Scan for the cell matching the given text and deliver its [X, Y] coordinate at center. 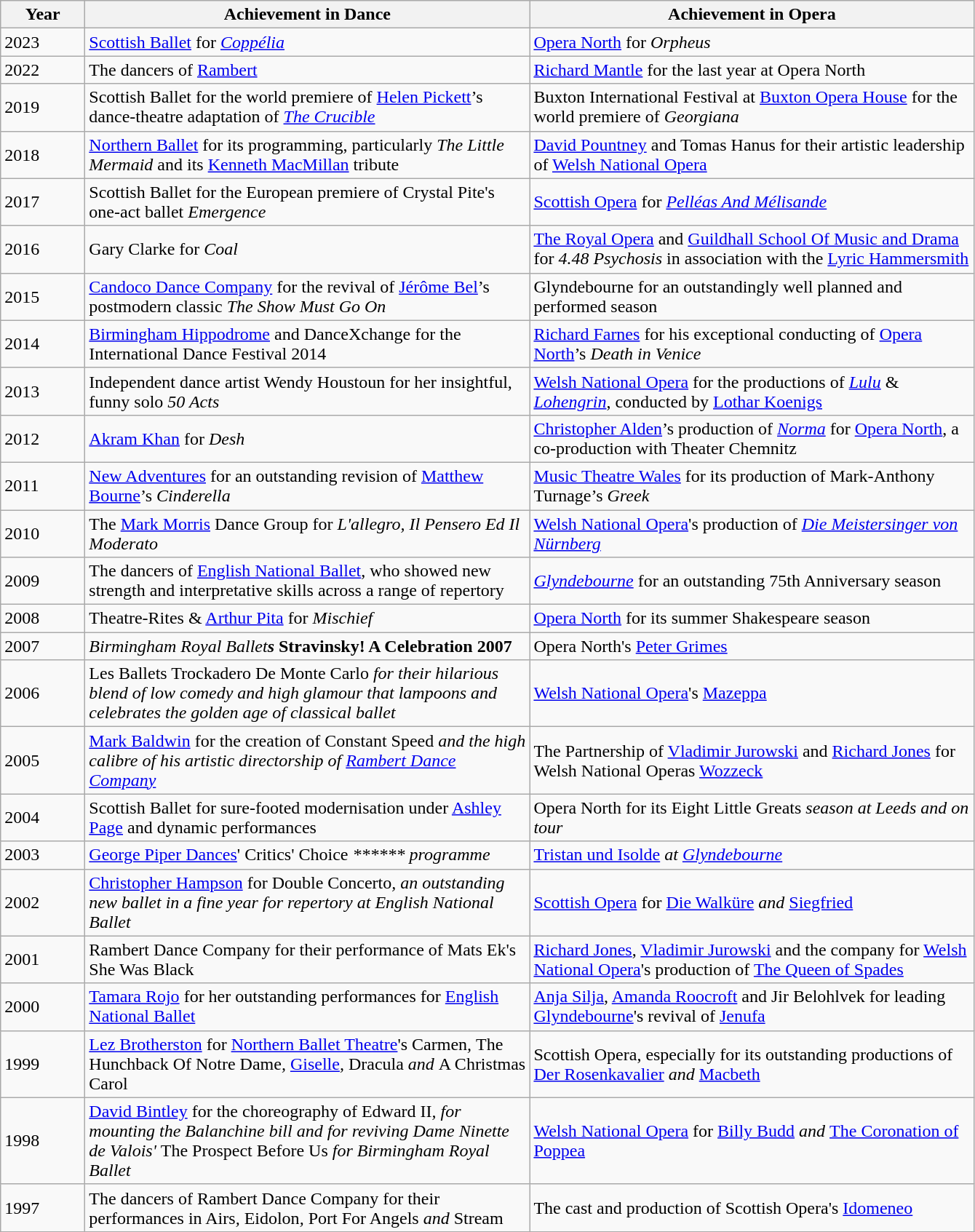
2014 [43, 343]
Buxton International Festival at Buxton Opera House for the world premiere of Georgiana [752, 108]
2009 [43, 581]
Welsh National Opera for the productions of Lulu & Lohengrin, conducted by Lothar Koenigs [752, 392]
Opera North's Peter Grimes [752, 646]
Scottish Opera for Die Walküre and Siegfried [752, 902]
Scottish Opera, especially for its outstanding productions of Der Rosenkavalier and Macbeth [752, 1064]
Lez Brotherston for Northern Ballet Theatre's Carmen, The Hunchback Of Notre Dame, Giselle, Dracula and A Christmas Carol [307, 1064]
Scottish Ballet for Coppélia [307, 42]
Opera North for its Eight Little Greats season at Leeds and on tour [752, 818]
Richard Jones, Vladimir Jurowski and the company for Welsh National Opera's production of The Queen of Spades [752, 959]
2000 [43, 1007]
Birmingham Royal Ballets Stravinsky! A Celebration 2007 [307, 646]
George Piper Dances' Critics' Choice ****** programme [307, 855]
2001 [43, 959]
Scottish Opera for Pelléas And Mélisande [752, 202]
2010 [43, 533]
2023 [43, 42]
Achievement in Dance [307, 15]
Glyndebourne for an outstandingly well planned and performed season [752, 297]
2006 [43, 694]
2022 [43, 70]
The dancers of Rambert Dance Company for their performances in Airs, Eidolon, Port For Angels and Stream [307, 1208]
2002 [43, 902]
Birmingham Hippodrome and DanceXchange for the International Dance Festival 2014 [307, 343]
Anja Silja, Amanda Roocroft and Jir Belohlvek for leading Glyndebourne's revival of Jenufa [752, 1007]
Scottish Ballet for sure-footed modernisation under Ashley Page and dynamic performances [307, 818]
The Partnership of Vladimir Jurowski and Richard Jones for Welsh National Operas Wozzeck [752, 760]
2011 [43, 486]
2013 [43, 392]
2016 [43, 249]
Welsh National Opera for Billy Budd and The Coronation of Poppea [752, 1141]
Scottish Ballet for the world premiere of Helen Pickett’s dance-theatre adaptation of The Crucible [307, 108]
The dancers of English National Ballet, who showed new strength and interpretative skills across a range of repertory [307, 581]
Theatre-Rites & Arthur Pita for Mischief [307, 619]
2005 [43, 760]
Independent dance artist Wendy Houstoun for her insightful, funny solo 50 Acts [307, 392]
2008 [43, 619]
2017 [43, 202]
Richard Mantle for the last year at Opera North [752, 70]
Northern Ballet for its programming, particularly The Little Mermaid and its Kenneth MacMillan tribute [307, 154]
Christopher Hampson for Double Concerto, an outstanding new ballet in a fine year for repertory at English National Ballet [307, 902]
Music Theatre Wales for its production of Mark-Anthony Turnage’s Greek [752, 486]
The Mark Morris Dance Group for L'allegro, Il Pensero Ed Il Moderato [307, 533]
Welsh National Opera's production of Die Meistersinger von Nürnberg [752, 533]
1999 [43, 1064]
Achievement in Opera [752, 15]
2012 [43, 438]
2015 [43, 297]
Welsh National Opera's Mazeppa [752, 694]
2007 [43, 646]
Tristan und Isolde at Glyndebourne [752, 855]
Tamara Rojo for her outstanding performances for English National Ballet [307, 1007]
Opera North for Orpheus [752, 42]
Richard Farnes for his exceptional conducting of Opera North’s Death in Venice [752, 343]
The dancers of Rambert [307, 70]
2018 [43, 154]
Rambert Dance Company for their performance of Mats Ek's She Was Black [307, 959]
2019 [43, 108]
Akram Khan for Desh [307, 438]
David Pountney and Tomas Hanus for their artistic leadership of Welsh National Opera [752, 154]
The Royal Opera and Guildhall School Of Music and Drama for 4.48 Psychosis in association with the Lyric Hammersmith [752, 249]
Mark Baldwin for the creation of Constant Speed and the high calibre of his artistic directorship of Rambert Dance Company [307, 760]
The cast and production of Scottish Opera's Idomeneo [752, 1208]
Christopher Alden’s production of Norma for Opera North, a co-production with Theater Chemnitz [752, 438]
Year [43, 15]
New Adventures for an outstanding revision of Matthew Bourne’s Cinderella [307, 486]
2003 [43, 855]
Gary Clarke for Coal [307, 249]
Scottish Ballet for the European premiere of Crystal Pite's one-act ballet Emergence [307, 202]
1997 [43, 1208]
Opera North for its summer Shakespeare season [752, 619]
2004 [43, 818]
1998 [43, 1141]
Glyndebourne for an outstanding 75th Anniversary season [752, 581]
Candoco Dance Company for the revival of Jérôme Bel’s postmodern classic The Show Must Go On [307, 297]
